Identify which cell holds the provided text, then report its (X, Y) central coordinate. 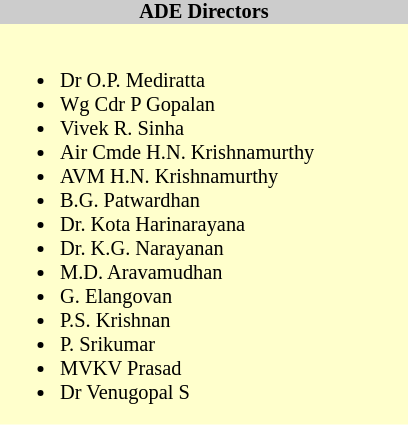
ADE Directors (204, 12)
